Extract the [X, Y] coordinate from the center of the cell holding the provided text.  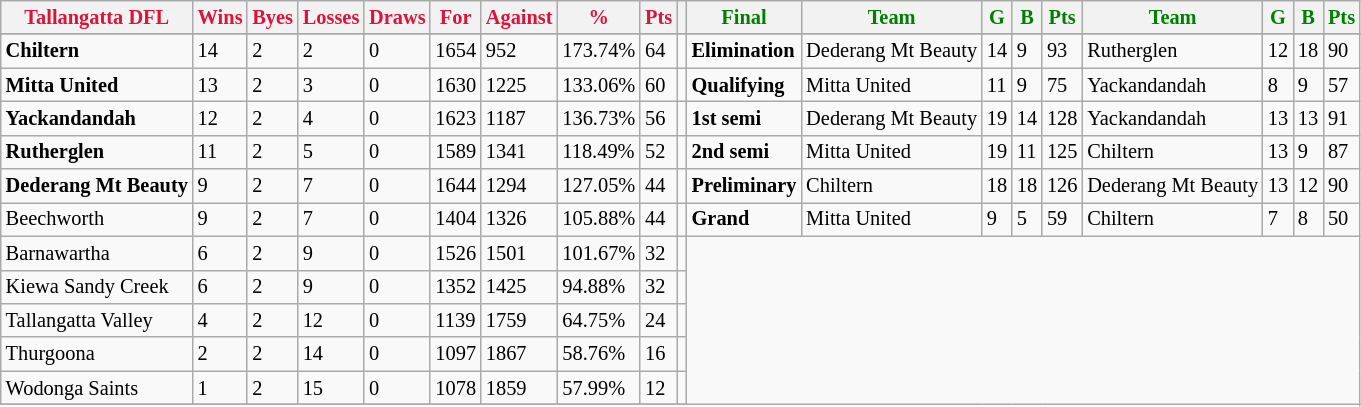
1352 [455, 287]
For [455, 17]
1867 [520, 354]
60 [658, 85]
Final [744, 17]
126 [1062, 186]
Draws [397, 17]
Barnawartha [97, 253]
50 [1342, 219]
16 [658, 354]
Tallangatta Valley [97, 320]
1097 [455, 354]
Losses [331, 17]
Wins [220, 17]
Beechworth [97, 219]
Qualifying [744, 85]
% [598, 17]
64.75% [598, 320]
1404 [455, 219]
1078 [455, 388]
125 [1062, 152]
1589 [455, 152]
Kiewa Sandy Creek [97, 287]
1501 [520, 253]
Thurgoona [97, 354]
57.99% [598, 388]
2nd semi [744, 152]
56 [658, 118]
128 [1062, 118]
94.88% [598, 287]
64 [658, 51]
1425 [520, 287]
173.74% [598, 51]
1 [220, 388]
101.67% [598, 253]
Against [520, 17]
Byes [272, 17]
91 [1342, 118]
1187 [520, 118]
15 [331, 388]
1859 [520, 388]
Wodonga Saints [97, 388]
57 [1342, 85]
1526 [455, 253]
52 [658, 152]
3 [331, 85]
59 [1062, 219]
1139 [455, 320]
1759 [520, 320]
1644 [455, 186]
136.73% [598, 118]
58.76% [598, 354]
1225 [520, 85]
75 [1062, 85]
1st semi [744, 118]
127.05% [598, 186]
1341 [520, 152]
1630 [455, 85]
1326 [520, 219]
Preliminary [744, 186]
Tallangatta DFL [97, 17]
1294 [520, 186]
118.49% [598, 152]
93 [1062, 51]
87 [1342, 152]
24 [658, 320]
Grand [744, 219]
105.88% [598, 219]
1654 [455, 51]
133.06% [598, 85]
1623 [455, 118]
Elimination [744, 51]
952 [520, 51]
